Extract the (X, Y) coordinate from the center of the cell holding the provided text.  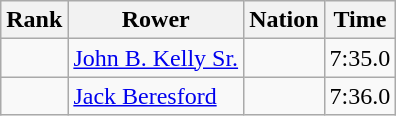
Jack Beresford (156, 96)
7:35.0 (360, 58)
7:36.0 (360, 96)
Rower (156, 20)
Rank (34, 20)
John B. Kelly Sr. (156, 58)
Nation (284, 20)
Time (360, 20)
